Identify which cell holds the provided text, then report its (x, y) central coordinate. 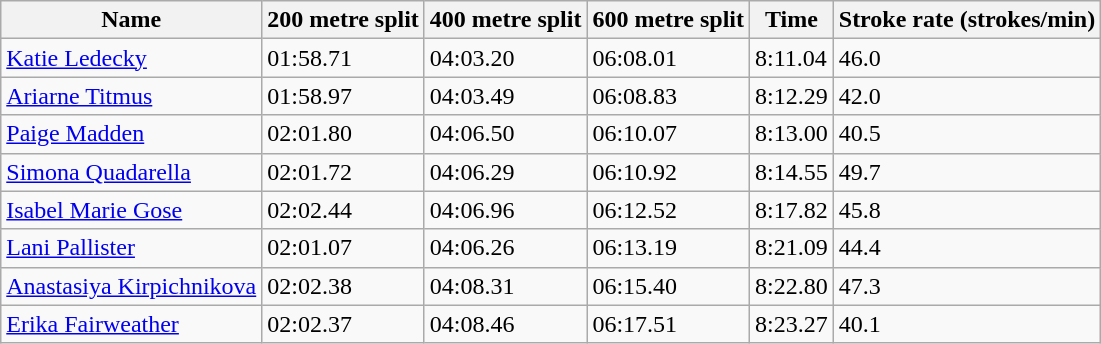
Simona Quadarella (132, 172)
02:01.72 (344, 172)
02:02.44 (344, 210)
01:58.97 (344, 96)
04:03.20 (506, 58)
600 metre split (668, 20)
04:03.49 (506, 96)
8:13.00 (792, 134)
01:58.71 (344, 58)
06:12.52 (668, 210)
45.8 (966, 210)
02:01.07 (344, 248)
40.1 (966, 324)
8:23.27 (792, 324)
49.7 (966, 172)
Time (792, 20)
47.3 (966, 286)
Lani Pallister (132, 248)
06:13.19 (668, 248)
Name (132, 20)
Anastasiya Kirpichnikova (132, 286)
06:10.07 (668, 134)
06:08.83 (668, 96)
Ariarne Titmus (132, 96)
44.4 (966, 248)
Erika Fairweather (132, 324)
04:06.96 (506, 210)
02:02.37 (344, 324)
200 metre split (344, 20)
Katie Ledecky (132, 58)
04:08.31 (506, 286)
06:15.40 (668, 286)
8:12.29 (792, 96)
02:02.38 (344, 286)
46.0 (966, 58)
8:22.80 (792, 286)
Stroke rate (strokes/min) (966, 20)
40.5 (966, 134)
02:01.80 (344, 134)
04:08.46 (506, 324)
8:21.09 (792, 248)
Paige Madden (132, 134)
Isabel Marie Gose (132, 210)
8:17.82 (792, 210)
8:14.55 (792, 172)
04:06.26 (506, 248)
06:08.01 (668, 58)
06:17.51 (668, 324)
04:06.50 (506, 134)
42.0 (966, 96)
06:10.92 (668, 172)
04:06.29 (506, 172)
8:11.04 (792, 58)
400 metre split (506, 20)
